Return the [X, Y] coordinate for the center point of the cell that contains the specified text.  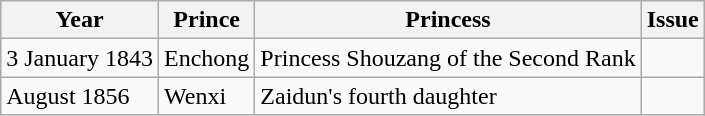
Enchong [206, 58]
Princess Shouzang of the Second Rank [448, 58]
3 January 1843 [80, 58]
Issue [672, 20]
Princess [448, 20]
August 1856 [80, 96]
Year [80, 20]
Prince [206, 20]
Zaidun's fourth daughter [448, 96]
Wenxi [206, 96]
